Scan for the cell matching the given text and deliver its [x, y] coordinate at center. 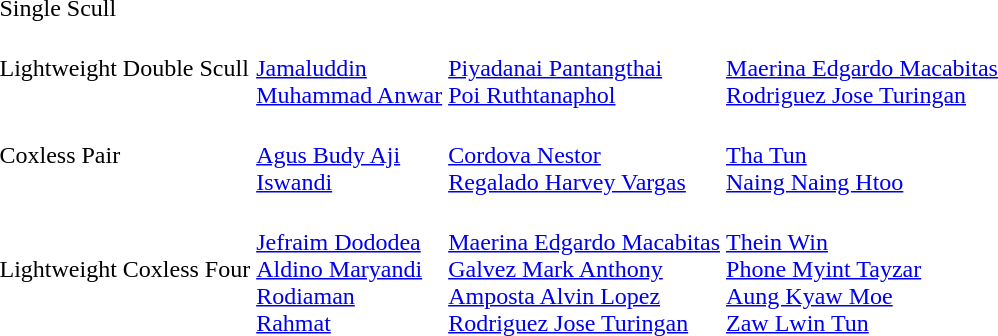
Piyadanai PantangthaiPoi Ruthtanaphol [584, 68]
Cordova NestorRegalado Harvey Vargas [584, 155]
JamaluddinMuhammad Anwar [350, 68]
Agus Budy AjiIswandi [350, 155]
